Return the (x, y) coordinate for the center point of the cell that contains the specified text.  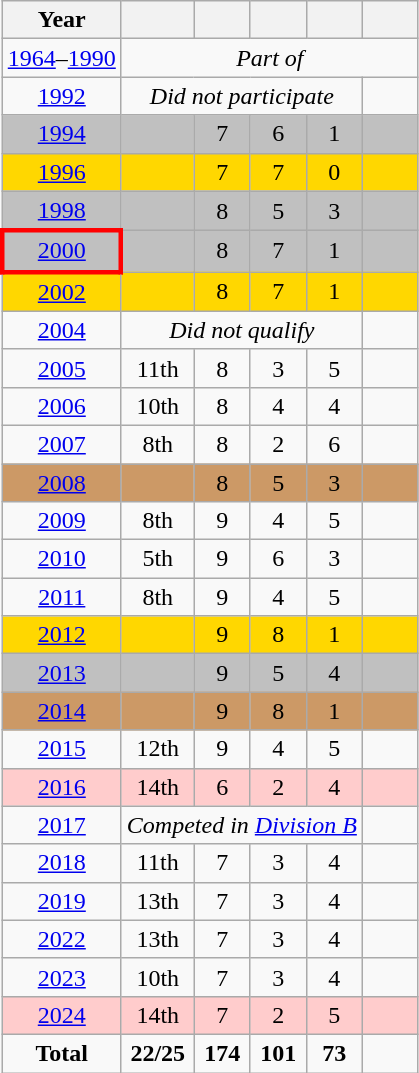
2019 (62, 901)
2018 (62, 863)
2014 (62, 711)
2012 (62, 635)
2010 (62, 559)
1964–1990 (62, 58)
2015 (62, 749)
2024 (62, 1015)
12th (158, 749)
2005 (62, 368)
5th (158, 559)
2000 (62, 252)
2009 (62, 521)
Part of (270, 58)
Did not participate (242, 96)
2004 (62, 330)
1998 (62, 211)
22/25 (158, 1053)
2016 (62, 787)
174 (222, 1053)
73 (334, 1053)
2008 (62, 483)
2023 (62, 977)
2007 (62, 444)
2002 (62, 292)
0 (334, 172)
2006 (62, 406)
Did not qualify (242, 330)
2022 (62, 939)
Competed in Division B (242, 825)
Year (62, 20)
1992 (62, 96)
1994 (62, 134)
2011 (62, 597)
Total (62, 1053)
1996 (62, 172)
101 (278, 1053)
2013 (62, 673)
2017 (62, 825)
